Pinpoint the cell where the given text exists, returning its [X, Y] midpoint coordinate. 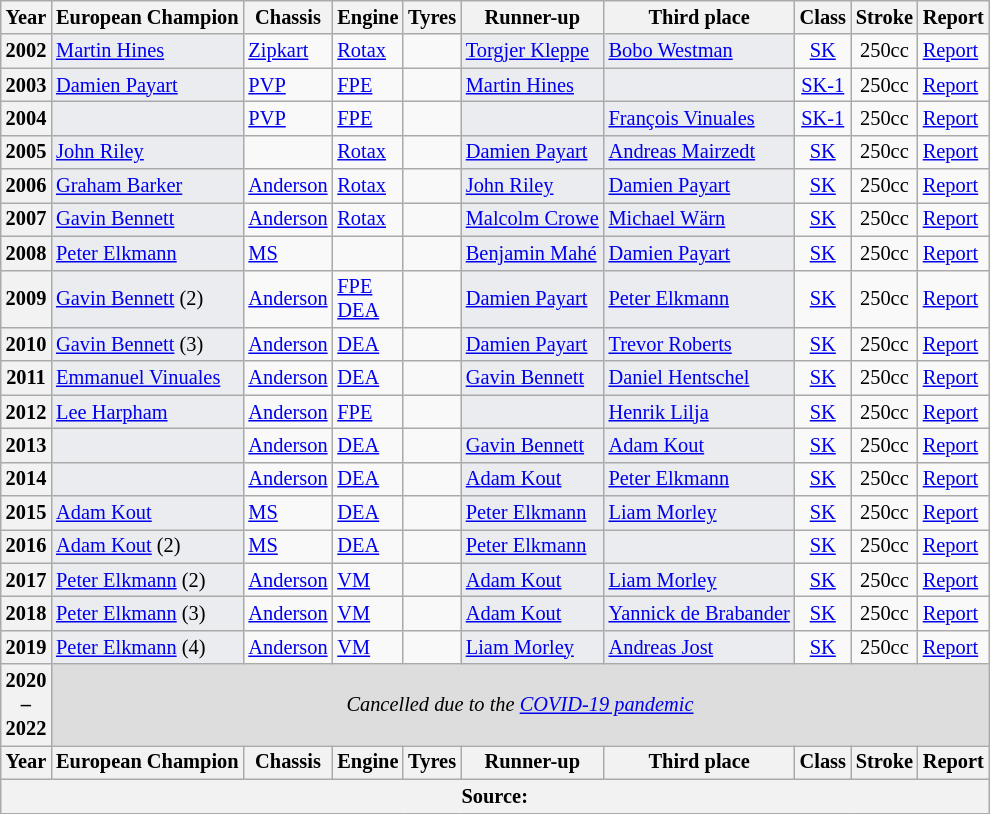
2010 [26, 344]
Peter Elkmann (2) [147, 580]
2011 [26, 378]
Andreas Jost [700, 647]
2003 [26, 85]
2015 [26, 513]
2005 [26, 152]
2020–2022 [26, 705]
2009 [26, 299]
2018 [26, 613]
Torgjer Kleppe [532, 51]
Adam Kout (2) [147, 546]
Henrik Lilja [700, 412]
Daniel Hentschel [700, 378]
2008 [26, 253]
Gavin Bennett (3) [147, 344]
2017 [26, 580]
Gavin Bennett (2) [147, 299]
Emmanuel Vinuales [147, 378]
FPE DEA [368, 299]
Michael Wärn [700, 219]
2013 [26, 445]
2016 [26, 546]
2019 [26, 647]
Malcolm Crowe [532, 219]
2014 [26, 479]
2002 [26, 51]
Graham Barker [147, 186]
Trevor Roberts [700, 344]
Yannick de Brabander [700, 613]
François Vinuales [700, 118]
Lee Harpham [147, 412]
Bobo Westman [700, 51]
Benjamin Mahé [532, 253]
Source: [495, 796]
Peter Elkmann (3) [147, 613]
Cancelled due to the COVID-19 pandemic [520, 705]
Peter Elkmann (4) [147, 647]
Zipkart [288, 51]
2004 [26, 118]
2006 [26, 186]
2007 [26, 219]
Andreas Mairzedt [700, 152]
2012 [26, 412]
